For the text-containing cell, return its midpoint in (x, y) coordinate format. 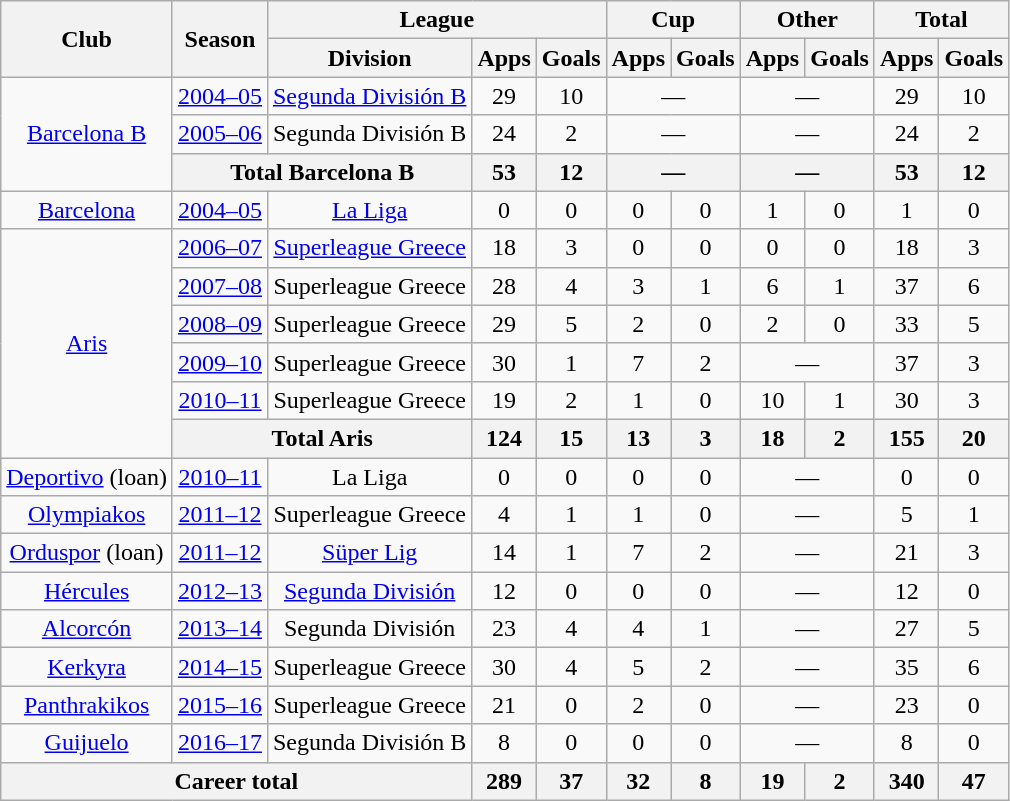
340 (906, 781)
155 (906, 438)
2005–06 (220, 134)
28 (504, 286)
Panthrakikos (87, 705)
Cup (673, 20)
Club (87, 39)
2009–10 (220, 362)
Aris (87, 343)
Season (220, 39)
Total Aris (322, 438)
124 (504, 438)
Division (369, 58)
14 (504, 553)
2006–07 (220, 248)
15 (571, 438)
Olympiakos (87, 515)
289 (504, 781)
32 (638, 781)
Total Barcelona B (322, 172)
2016–17 (220, 743)
Barcelona (87, 210)
33 (906, 324)
League (436, 20)
47 (974, 781)
2008–09 (220, 324)
2012–13 (220, 591)
Alcorcón (87, 629)
27 (906, 629)
Barcelona B (87, 134)
35 (906, 667)
Total (941, 20)
2007–08 (220, 286)
13 (638, 438)
Kerkyra (87, 667)
Career total (236, 781)
Orduspor (loan) (87, 553)
2013–14 (220, 629)
Guijuelo (87, 743)
2014–15 (220, 667)
2015–16 (220, 705)
20 (974, 438)
Süper Lig (369, 553)
Deportivo (loan) (87, 477)
Other (807, 20)
Hércules (87, 591)
